Locate the cell with the specified text and output its [X, Y] center coordinate. 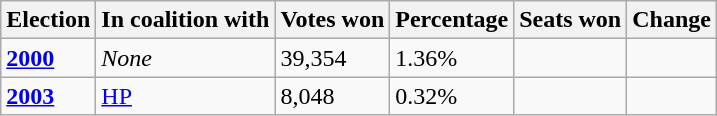
8,048 [332, 96]
Seats won [570, 20]
1.36% [452, 58]
None [186, 58]
Change [672, 20]
In coalition with [186, 20]
Votes won [332, 20]
39,354 [332, 58]
2000 [48, 58]
2003 [48, 96]
Percentage [452, 20]
0.32% [452, 96]
Election [48, 20]
HP [186, 96]
